Identify which cell holds the provided text, then report its (x, y) central coordinate. 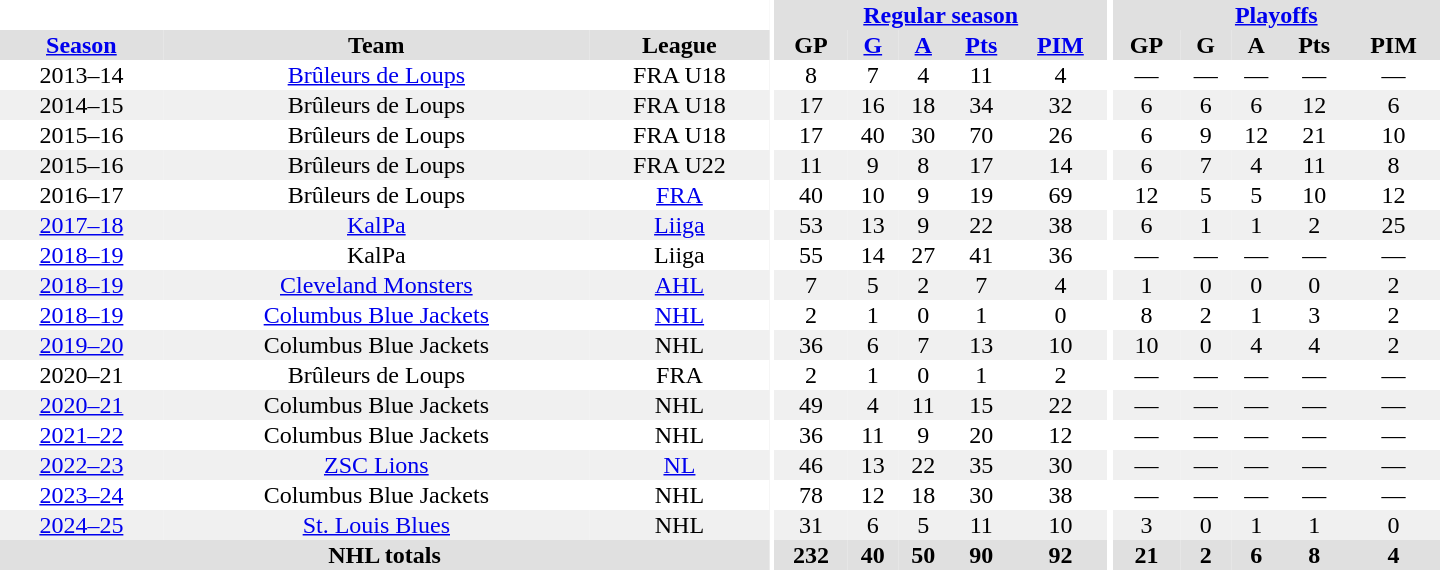
55 (812, 255)
NHL totals (384, 555)
31 (812, 525)
92 (1060, 555)
90 (982, 555)
St. Louis Blues (376, 525)
25 (1394, 225)
35 (982, 465)
2017–18 (82, 225)
27 (924, 255)
2019–20 (82, 345)
2023–24 (82, 495)
Cleveland Monsters (376, 285)
2016–17 (82, 195)
Season (82, 45)
41 (982, 255)
34 (982, 105)
2024–25 (82, 525)
69 (1060, 195)
2013–14 (82, 75)
2021–22 (82, 435)
2022–23 (82, 465)
232 (812, 555)
70 (982, 135)
FRA U22 (680, 165)
ZSC Lions (376, 465)
League (680, 45)
15 (982, 405)
NL (680, 465)
32 (1060, 105)
78 (812, 495)
50 (924, 555)
Team (376, 45)
Playoffs (1276, 15)
AHL (680, 285)
46 (812, 465)
53 (812, 225)
26 (1060, 135)
2014–15 (82, 105)
19 (982, 195)
49 (812, 405)
20 (982, 435)
16 (874, 105)
Regular season (941, 15)
